Capture the cell that displays the provided text and extract its [X, Y] central coordinate. 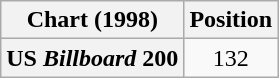
US Billboard 200 [92, 58]
Chart (1998) [92, 20]
Position [231, 20]
132 [231, 58]
